Provide the [x, y] coordinate of the cell's center where the given text is located.  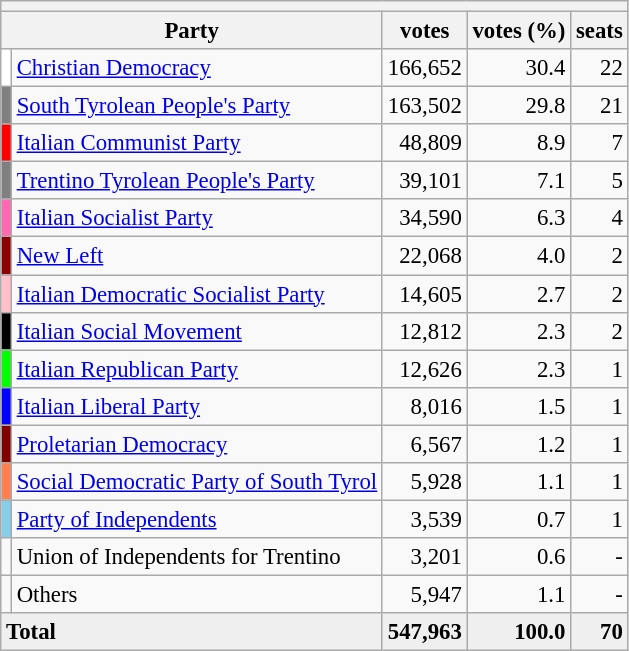
7 [600, 143]
Italian Liberal Party [196, 406]
South Tyrolean People's Party [196, 106]
547,963 [424, 632]
7.1 [519, 181]
163,502 [424, 106]
4 [600, 219]
70 [600, 632]
0.6 [519, 557]
3,539 [424, 519]
Party of Independents [196, 519]
Party [192, 31]
Italian Communist Party [196, 143]
48,809 [424, 143]
34,590 [424, 219]
Total [192, 632]
Others [196, 594]
29.8 [519, 106]
100.0 [519, 632]
21 [600, 106]
5,928 [424, 482]
5 [600, 181]
4.0 [519, 256]
39,101 [424, 181]
Trentino Tyrolean People's Party [196, 181]
22,068 [424, 256]
votes [424, 31]
6.3 [519, 219]
Italian Social Movement [196, 331]
Italian Republican Party [196, 369]
3,201 [424, 557]
8,016 [424, 406]
Christian Democracy [196, 68]
22 [600, 68]
30.4 [519, 68]
Italian Democratic Socialist Party [196, 294]
votes (%) [519, 31]
166,652 [424, 68]
6,567 [424, 444]
14,605 [424, 294]
12,626 [424, 369]
Proletarian Democracy [196, 444]
1.2 [519, 444]
0.7 [519, 519]
2.7 [519, 294]
Social Democratic Party of South Tyrol [196, 482]
seats [600, 31]
8.9 [519, 143]
1.5 [519, 406]
Italian Socialist Party [196, 219]
Union of Independents for Trentino [196, 557]
5,947 [424, 594]
New Left [196, 256]
12,812 [424, 331]
